Detect which cell encompasses the target text, then output its (X, Y) center coordinate. 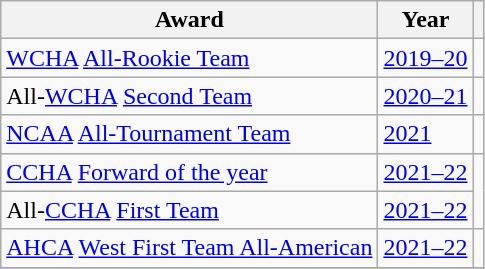
2021 (426, 134)
2020–21 (426, 96)
All-CCHA First Team (190, 210)
AHCA West First Team All-American (190, 248)
All-WCHA Second Team (190, 96)
2019–20 (426, 58)
Year (426, 20)
WCHA All-Rookie Team (190, 58)
Award (190, 20)
CCHA Forward of the year (190, 172)
NCAA All-Tournament Team (190, 134)
